Pinpoint the cell where the given text exists, returning its (x, y) midpoint coordinate. 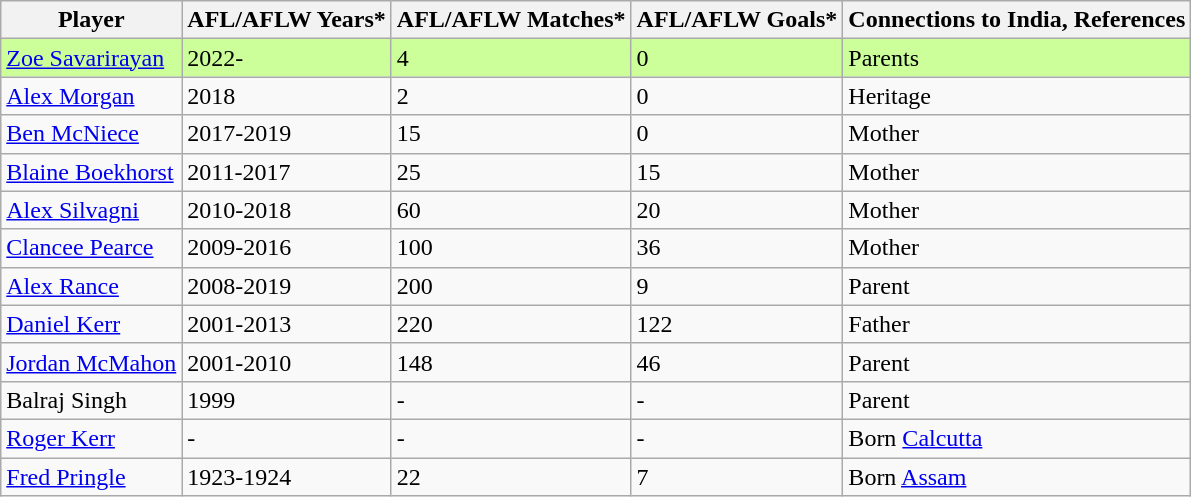
2009-2016 (287, 248)
Zoe Savarirayan (92, 58)
Born Calcutta (1017, 438)
Daniel Kerr (92, 324)
220 (511, 324)
Alex Morgan (92, 96)
Heritage (1017, 96)
148 (511, 362)
2017-2019 (287, 134)
1923-1924 (287, 477)
1999 (287, 400)
2018 (287, 96)
Fred Pringle (92, 477)
2001-2010 (287, 362)
2 (511, 96)
200 (511, 286)
122 (737, 324)
36 (737, 248)
Balraj Singh (92, 400)
60 (511, 210)
Roger Kerr (92, 438)
2011-2017 (287, 172)
Clancee Pearce (92, 248)
Connections to India, References (1017, 20)
AFL/AFLW Matches* (511, 20)
25 (511, 172)
2022- (287, 58)
9 (737, 286)
Blaine Boekhorst (92, 172)
AFL/AFLW Goals* (737, 20)
Father (1017, 324)
Alex Rance (92, 286)
Ben McNiece (92, 134)
22 (511, 477)
Jordan McMahon (92, 362)
2001-2013 (287, 324)
4 (511, 58)
AFL/AFLW Years* (287, 20)
Player (92, 20)
100 (511, 248)
20 (737, 210)
Born Assam (1017, 477)
46 (737, 362)
2010-2018 (287, 210)
2008-2019 (287, 286)
7 (737, 477)
Alex Silvagni (92, 210)
Parents (1017, 58)
